Capture the cell that displays the provided text and extract its [X, Y] central coordinate. 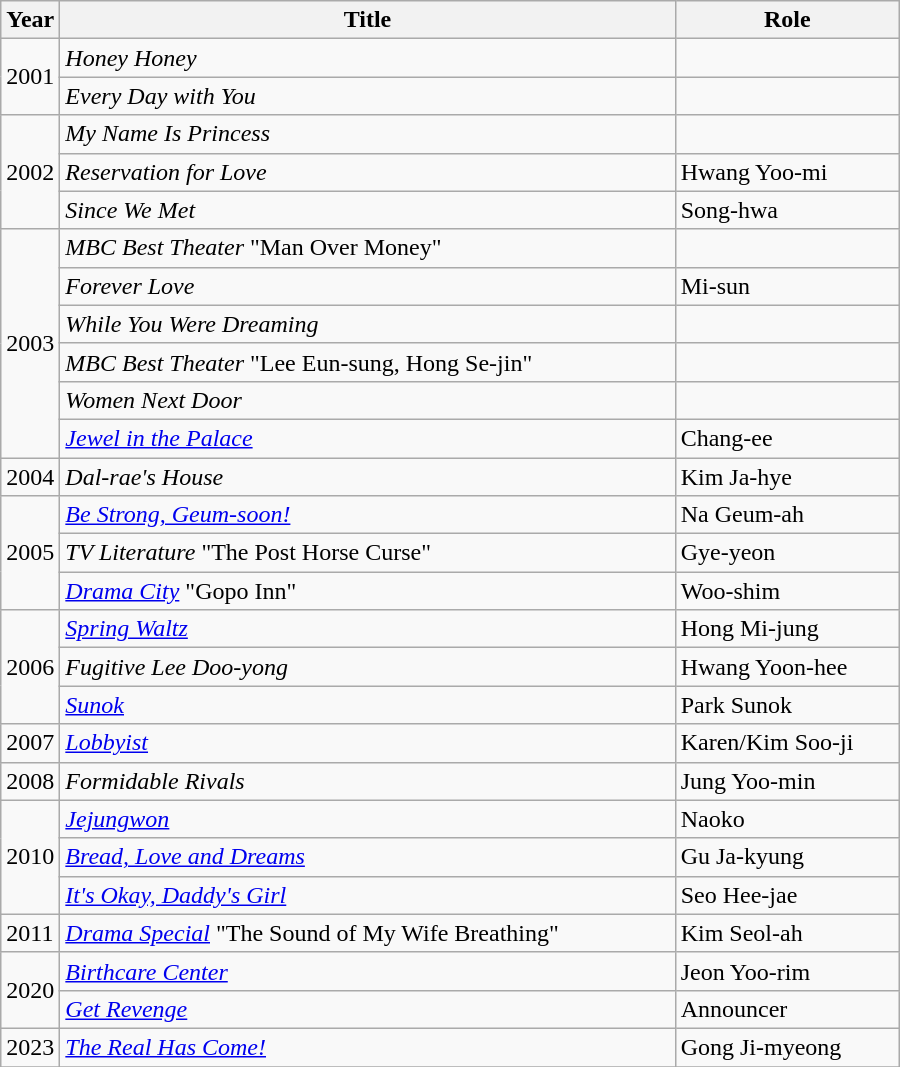
Gong Ji-myeong [787, 1047]
Park Sunok [787, 705]
Get Revenge [368, 1009]
Women Next Door [368, 400]
Dal-rae's House [368, 477]
2002 [30, 172]
TV Literature "The Post Horse Curse" [368, 553]
2007 [30, 743]
Chang-ee [787, 438]
Mi-sun [787, 286]
Drama City "Gopo Inn" [368, 591]
Hwang Yoon-hee [787, 667]
Karen/Kim Soo-ji [787, 743]
Jewel in the Palace [368, 438]
The Real Has Come! [368, 1047]
Every Day with You [368, 96]
Bread, Love and Dreams [368, 857]
2023 [30, 1047]
Forever Love [368, 286]
2006 [30, 667]
Year [30, 20]
Reservation for Love [368, 172]
Jeon Yoo-rim [787, 971]
Be Strong, Geum-soon! [368, 515]
2011 [30, 933]
Seo Hee-jae [787, 895]
Gye-yeon [787, 553]
Announcer [787, 1009]
My Name Is Princess [368, 134]
Kim Ja-hye [787, 477]
2008 [30, 781]
Birthcare Center [368, 971]
Lobbyist [368, 743]
Na Geum-ah [787, 515]
MBC Best Theater "Man Over Money" [368, 248]
Woo-shim [787, 591]
2020 [30, 990]
2010 [30, 857]
Hong Mi-jung [787, 629]
Since We Met [368, 210]
Jung Yoo-min [787, 781]
Naoko [787, 819]
Formidable Rivals [368, 781]
2005 [30, 553]
2001 [30, 77]
MBC Best Theater "Lee Eun-sung, Hong Se-jin" [368, 362]
Kim Seol-ah [787, 933]
Fugitive Lee Doo-yong [368, 667]
Song-hwa [787, 210]
Sunok [368, 705]
Drama Special "The Sound of My Wife Breathing" [368, 933]
Gu Ja-kyung [787, 857]
While You Were Dreaming [368, 324]
2003 [30, 343]
Spring Waltz [368, 629]
Honey Honey [368, 58]
Title [368, 20]
2004 [30, 477]
It's Okay, Daddy's Girl [368, 895]
Hwang Yoo-mi [787, 172]
Role [787, 20]
Jejungwon [368, 819]
